From the cell containing the given text, extract its center point as (x, y) coordinate. 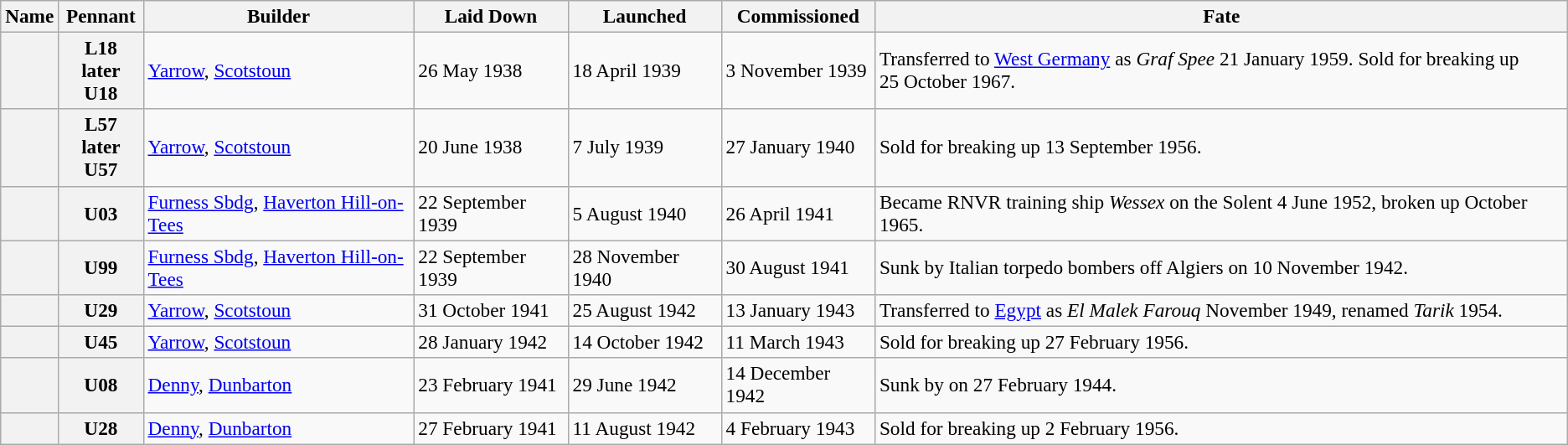
Became RNVR training ship Wessex on the Solent 4 June 1952, broken up October 1965. (1221, 213)
11 August 1942 (645, 428)
13 January 1943 (797, 310)
28 January 1942 (491, 342)
26 May 1938 (491, 70)
U08 (101, 385)
L57later U57 (101, 147)
31 October 1941 (491, 310)
U28 (101, 428)
28 November 1940 (645, 266)
Launched (645, 16)
Fate (1221, 16)
3 November 1939 (797, 70)
Laid Down (491, 16)
26 April 1941 (797, 213)
27 February 1941 (491, 428)
30 August 1941 (797, 266)
Sunk by on 27 February 1944. (1221, 385)
Pennant (101, 16)
25 August 1942 (645, 310)
Sold for breaking up 2 February 1956. (1221, 428)
Name (30, 16)
14 October 1942 (645, 342)
U29 (101, 310)
27 January 1940 (797, 147)
Sunk by Italian torpedo bombers off Algiers on 10 November 1942. (1221, 266)
Builder (278, 16)
23 February 1941 (491, 385)
5 August 1940 (645, 213)
U45 (101, 342)
Transferred to West Germany as Graf Spee 21 January 1959. Sold for breaking up 25 October 1967. (1221, 70)
20 June 1938 (491, 147)
Sold for breaking up 27 February 1956. (1221, 342)
U99 (101, 266)
L18later U18 (101, 70)
U03 (101, 213)
7 July 1939 (645, 147)
4 February 1943 (797, 428)
Commissioned (797, 16)
11 March 1943 (797, 342)
Transferred to Egypt as El Malek Farouq November 1949, renamed Tarik 1954. (1221, 310)
18 April 1939 (645, 70)
29 June 1942 (645, 385)
Sold for breaking up 13 September 1956. (1221, 147)
14 December 1942 (797, 385)
